Scan for the cell matching the given text and deliver its [X, Y] coordinate at center. 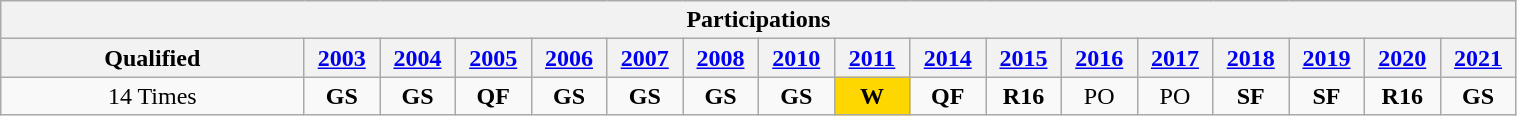
Participations [758, 20]
2021 [1478, 58]
2006 [569, 58]
2014 [948, 58]
2015 [1024, 58]
W [872, 96]
2016 [1099, 58]
2011 [872, 58]
2005 [493, 58]
2007 [645, 58]
Qualified [152, 58]
14 Times [152, 96]
2010 [796, 58]
2020 [1402, 58]
2008 [721, 58]
2017 [1175, 58]
2003 [342, 58]
2004 [418, 58]
2019 [1327, 58]
2018 [1251, 58]
